Output the [x, y] coordinate of the center of the cell containing the given text.  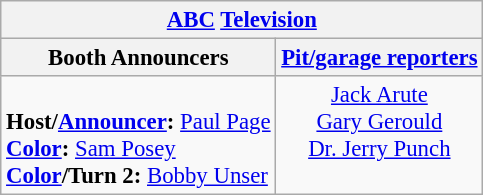
Host/Announcer: Paul Page Color: Sam Posey Color/Turn 2: Bobby Unser [138, 136]
Jack AruteGary GerouldDr. Jerry Punch [380, 136]
Booth Announcers [138, 58]
ABC Television [242, 20]
Pit/garage reporters [380, 58]
